Find where the given text appears and provide that cell's center as (X, Y) coordinate. 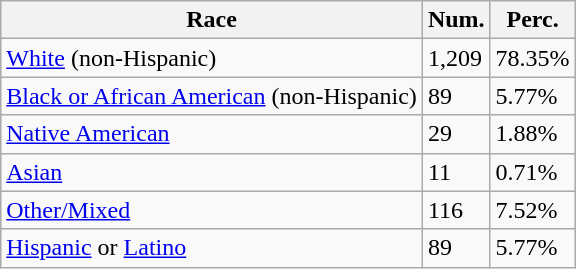
29 (456, 134)
0.71% (532, 172)
78.35% (532, 58)
11 (456, 172)
Asian (212, 172)
1.88% (532, 134)
Num. (456, 20)
1,209 (456, 58)
Hispanic or Latino (212, 248)
White (non-Hispanic) (212, 58)
Race (212, 20)
Black or African American (non-Hispanic) (212, 96)
Perc. (532, 20)
116 (456, 210)
Native American (212, 134)
Other/Mixed (212, 210)
7.52% (532, 210)
